Extract the [x, y] coordinate from the center of the cell holding the provided text.  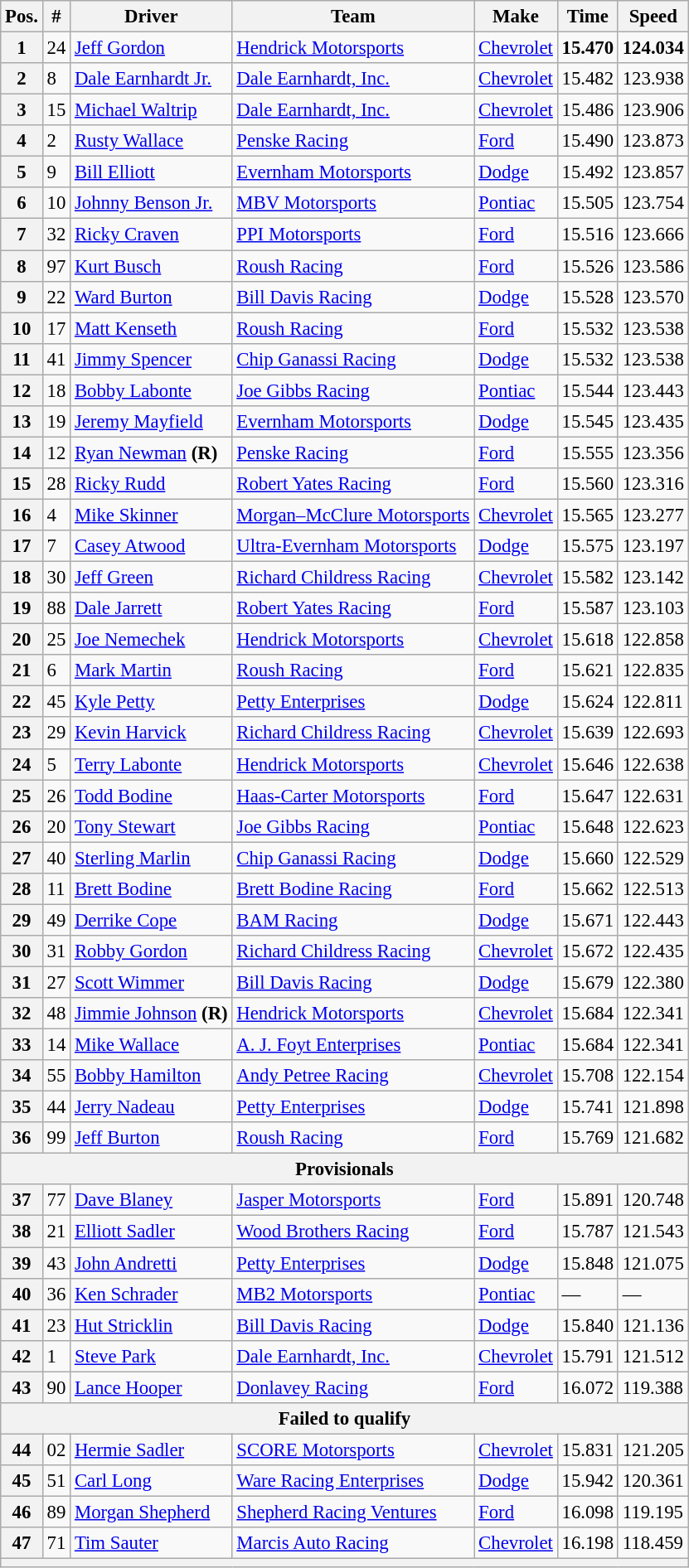
3 [22, 110]
15.516 [587, 235]
Jimmie Johnson (R) [151, 1014]
15.624 [587, 702]
42 [22, 1356]
Andy Petree Racing [353, 1076]
89 [56, 1512]
Tim Sauter [151, 1543]
Marcis Auto Racing [353, 1543]
13 [22, 422]
122.435 [653, 951]
15.618 [587, 640]
122.811 [653, 702]
Driver [151, 17]
16.072 [587, 1387]
123.277 [653, 515]
MBV Motorsports [353, 203]
Jeremy Mayfield [151, 422]
Matt Kenseth [151, 328]
# [56, 17]
Robby Gordon [151, 951]
Pos. [22, 17]
123.197 [653, 546]
118.459 [653, 1543]
16 [22, 515]
Hut Stricklin [151, 1325]
MB2 Motorsports [353, 1294]
123.586 [653, 266]
15.470 [587, 48]
Mark Martin [151, 670]
15.679 [587, 982]
121.898 [653, 1107]
15.791 [587, 1356]
15.526 [587, 266]
02 [56, 1449]
Ricky Craven [151, 235]
15.942 [587, 1481]
Michael Waltrip [151, 110]
Sterling Marlin [151, 858]
15.672 [587, 951]
Time [587, 17]
123.906 [653, 110]
122.380 [653, 982]
121.543 [653, 1232]
Jeff Green [151, 578]
Joe Nemechek [151, 640]
15.560 [587, 484]
123.857 [653, 172]
123.356 [653, 452]
77 [56, 1201]
A. J. Foyt Enterprises [353, 1045]
Bobby Labonte [151, 390]
99 [56, 1138]
15.528 [587, 297]
Ultra-Evernham Motorsports [353, 546]
Donlavey Racing [353, 1387]
123.938 [653, 79]
Tony Stewart [151, 826]
15.545 [587, 422]
Make [516, 17]
123.570 [653, 297]
15.662 [587, 889]
123.103 [653, 608]
Mike Skinner [151, 515]
Shepherd Racing Ventures [353, 1512]
122.529 [653, 858]
38 [22, 1232]
Johnny Benson Jr. [151, 203]
Kevin Harvick [151, 733]
Bobby Hamilton [151, 1076]
Brett Bodine [151, 889]
Dale Jarrett [151, 608]
15.544 [587, 390]
15.582 [587, 578]
15.647 [587, 796]
120.361 [653, 1481]
123.316 [653, 484]
John Andretti [151, 1263]
Scott Wimmer [151, 982]
Steve Park [151, 1356]
15.787 [587, 1232]
51 [56, 1481]
15.840 [587, 1325]
33 [22, 1045]
122.835 [653, 670]
120.748 [653, 1201]
Kyle Petty [151, 702]
Jerry Nadeau [151, 1107]
Ken Schrader [151, 1294]
BAM Racing [353, 920]
15.482 [587, 79]
47 [22, 1543]
122.638 [653, 764]
15.891 [587, 1201]
39 [22, 1263]
15.505 [587, 203]
Casey Atwood [151, 546]
123.443 [653, 390]
124.034 [653, 48]
121.682 [653, 1138]
15.741 [587, 1107]
15.831 [587, 1449]
Haas-Carter Motorsports [353, 796]
Ryan Newman (R) [151, 452]
Jeff Gordon [151, 48]
121.205 [653, 1449]
34 [22, 1076]
119.388 [653, 1387]
Morgan–McClure Motorsports [353, 515]
122.623 [653, 826]
SCORE Motorsports [353, 1449]
122.154 [653, 1076]
119.195 [653, 1512]
Provisionals [345, 1169]
Morgan Shepherd [151, 1512]
121.512 [653, 1356]
Lance Hooper [151, 1387]
123.873 [653, 141]
Brett Bodine Racing [353, 889]
122.693 [653, 733]
46 [22, 1512]
123.754 [653, 203]
Mike Wallace [151, 1045]
88 [56, 608]
48 [56, 1014]
15.490 [587, 141]
Terry Labonte [151, 764]
16.098 [587, 1512]
15.565 [587, 515]
Derrike Cope [151, 920]
15.848 [587, 1263]
Ricky Rudd [151, 484]
Kurt Busch [151, 266]
Speed [653, 17]
123.142 [653, 578]
Hermie Sadler [151, 1449]
Dale Earnhardt Jr. [151, 79]
123.435 [653, 422]
Jasper Motorsports [353, 1201]
122.858 [653, 640]
55 [56, 1076]
Team [353, 17]
122.513 [653, 889]
49 [56, 920]
122.631 [653, 796]
121.136 [653, 1325]
15.639 [587, 733]
Elliott Sadler [151, 1232]
15.587 [587, 608]
121.075 [653, 1263]
15.555 [587, 452]
15.648 [587, 826]
15.646 [587, 764]
Bill Elliott [151, 172]
Todd Bodine [151, 796]
Carl Long [151, 1481]
15.575 [587, 546]
37 [22, 1201]
Wood Brothers Racing [353, 1232]
Jeff Burton [151, 1138]
15.708 [587, 1076]
Dave Blaney [151, 1201]
35 [22, 1107]
123.666 [653, 235]
16.198 [587, 1543]
Failed to qualify [345, 1419]
97 [56, 266]
15.621 [587, 670]
Jimmy Spencer [151, 359]
Rusty Wallace [151, 141]
71 [56, 1543]
Ware Racing Enterprises [353, 1481]
122.443 [653, 920]
15.671 [587, 920]
15.486 [587, 110]
15.769 [587, 1138]
90 [56, 1387]
15.660 [587, 858]
15.492 [587, 172]
Ward Burton [151, 297]
PPI Motorsports [353, 235]
